Return the (X, Y) coordinate for the center point of the cell that contains the specified text.  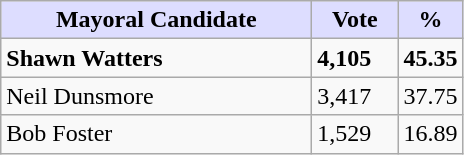
% (430, 20)
4,105 (355, 58)
16.89 (430, 134)
Bob Foster (156, 134)
45.35 (430, 58)
3,417 (355, 96)
37.75 (430, 96)
1,529 (355, 134)
Shawn Watters (156, 58)
Vote (355, 20)
Neil Dunsmore (156, 96)
Mayoral Candidate (156, 20)
